Return the (X, Y) coordinate for the center point of the cell that contains the specified text.  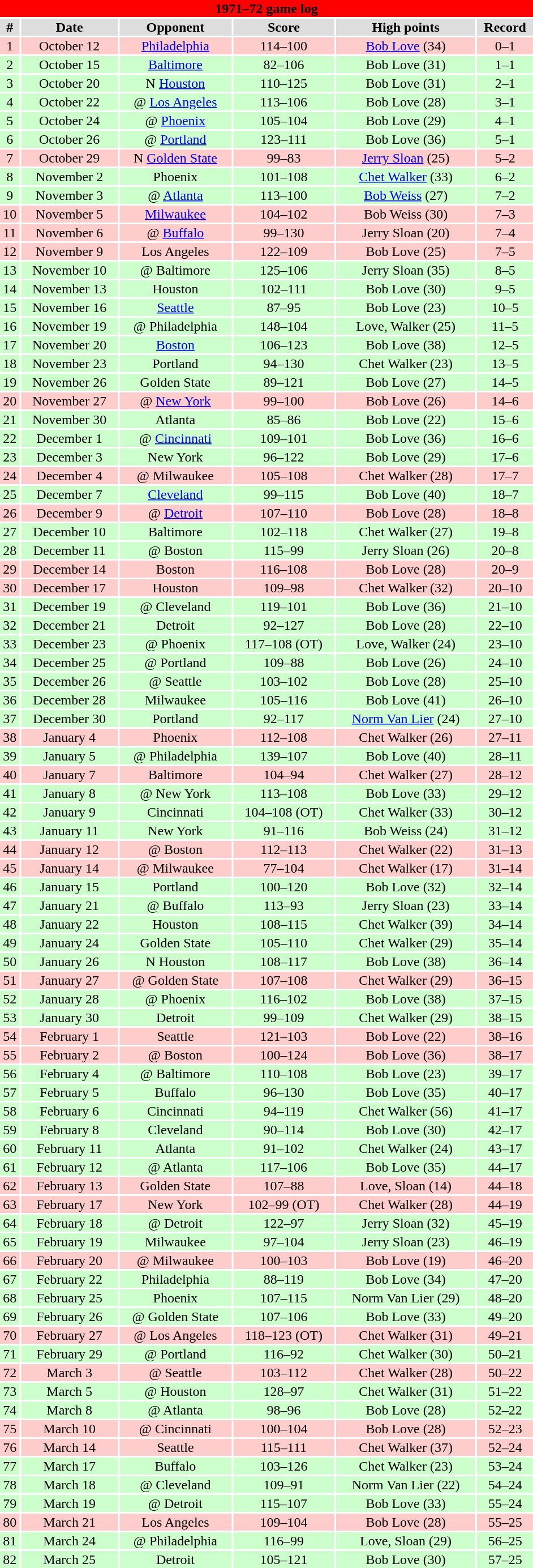
128–97 (284, 1391)
18–8 (505, 513)
66 (10, 1261)
34 (10, 663)
February 11 (69, 1148)
82–106 (284, 65)
March 10 (69, 1429)
100–120 (284, 887)
Chet Walker (39) (406, 924)
Jerry Sloan (25) (406, 158)
3 (10, 83)
105–116 (284, 700)
13 (10, 270)
October 20 (69, 83)
44 (10, 849)
Chet Walker (24) (406, 1148)
99–109 (284, 1018)
68 (10, 1298)
December 30 (69, 719)
36–15 (505, 980)
October 24 (69, 121)
Love, Sloan (29) (406, 1541)
5 (10, 121)
January 24 (69, 943)
116–102 (284, 999)
October 29 (69, 158)
11–5 (505, 326)
January 8 (69, 793)
22 (10, 438)
1–1 (505, 65)
February 27 (69, 1335)
December 26 (69, 681)
December 21 (69, 625)
9–5 (505, 289)
148–104 (284, 326)
March 8 (69, 1410)
125–106 (284, 270)
115–111 (284, 1447)
30 (10, 588)
16 (10, 326)
Jerry Sloan (35) (406, 270)
January 15 (69, 887)
Chet Walker (26) (406, 737)
123–111 (284, 139)
1971–72 game log (266, 8)
8 (10, 177)
26–10 (505, 700)
29–12 (505, 793)
7–5 (505, 251)
December 9 (69, 513)
February 20 (69, 1261)
59 (10, 1130)
Bob Love (25) (406, 251)
94–130 (284, 364)
November 23 (69, 364)
62 (10, 1186)
33–14 (505, 905)
November 20 (69, 345)
47–20 (505, 1279)
81 (10, 1541)
February 6 (69, 1111)
52–23 (505, 1429)
96–130 (284, 1092)
11 (10, 233)
@ Houston (175, 1391)
64 (10, 1223)
36 (10, 700)
121–103 (284, 1036)
60 (10, 1148)
October 26 (69, 139)
42–17 (505, 1130)
29 (10, 569)
December 11 (69, 550)
7–4 (505, 233)
113–108 (284, 793)
44–18 (505, 1186)
106–123 (284, 345)
14–5 (505, 382)
November 19 (69, 326)
23–10 (505, 644)
118–123 (OT) (284, 1335)
February 19 (69, 1242)
27 (10, 532)
103–102 (284, 681)
February 22 (69, 1279)
December 7 (69, 494)
Record (505, 27)
104–94 (284, 775)
105–108 (284, 476)
102–118 (284, 532)
N Golden State (175, 158)
January 27 (69, 980)
7–3 (505, 214)
47 (10, 905)
104–108 (OT) (284, 812)
94–119 (284, 1111)
98–96 (284, 1410)
105–104 (284, 121)
November 27 (69, 401)
113–100 (284, 195)
33 (10, 644)
96–122 (284, 457)
Bob Love (32) (406, 887)
89–121 (284, 382)
28–12 (505, 775)
25–10 (505, 681)
8–5 (505, 270)
52–22 (505, 1410)
24–10 (505, 663)
38 (10, 737)
27–10 (505, 719)
100–103 (284, 1261)
10–5 (505, 307)
February 5 (69, 1092)
Jerry Sloan (26) (406, 550)
26 (10, 513)
4–1 (505, 121)
57 (10, 1092)
Jerry Sloan (32) (406, 1223)
52–24 (505, 1447)
28–11 (505, 756)
69 (10, 1317)
39 (10, 756)
82 (10, 1560)
49 (10, 943)
41–17 (505, 1111)
November 5 (69, 214)
30–12 (505, 812)
109–104 (284, 1522)
February 13 (69, 1186)
109–98 (284, 588)
45 (10, 868)
55–25 (505, 1522)
18 (10, 364)
February 17 (69, 1204)
49–21 (505, 1335)
122–97 (284, 1223)
55–24 (505, 1503)
20–8 (505, 550)
99–100 (284, 401)
February 2 (69, 1055)
December 1 (69, 438)
12 (10, 251)
January 7 (69, 775)
January 12 (69, 849)
28 (10, 550)
50–21 (505, 1354)
February 18 (69, 1223)
109–91 (284, 1485)
25 (10, 494)
5–1 (505, 139)
27–11 (505, 737)
Norm Van Lier (24) (406, 719)
24 (10, 476)
December 23 (69, 644)
65 (10, 1242)
Bob Weiss (27) (406, 195)
79 (10, 1503)
High points (406, 27)
97–104 (284, 1242)
87–95 (284, 307)
54–24 (505, 1485)
November 6 (69, 233)
Bob Love (27) (406, 382)
March 5 (69, 1391)
Score (284, 27)
November 3 (69, 195)
March 18 (69, 1485)
35–14 (505, 943)
109–101 (284, 438)
January 5 (69, 756)
108–117 (284, 962)
38–17 (505, 1055)
November 2 (69, 177)
32–14 (505, 887)
31–14 (505, 868)
January 4 (69, 737)
March 21 (69, 1522)
119–101 (284, 606)
2 (10, 65)
103–126 (284, 1466)
34–14 (505, 924)
17–6 (505, 457)
48–20 (505, 1298)
50–22 (505, 1373)
19–8 (505, 532)
17 (10, 345)
December 14 (69, 569)
March 25 (69, 1560)
14 (10, 289)
17–7 (505, 476)
46 (10, 887)
January 14 (69, 868)
Bob Love (19) (406, 1261)
31–13 (505, 849)
77 (10, 1466)
Chet Walker (56) (406, 1111)
91–116 (284, 831)
76 (10, 1447)
53–24 (505, 1466)
Chet Walker (30) (406, 1354)
38–15 (505, 1018)
107–115 (284, 1298)
91–102 (284, 1148)
92–117 (284, 719)
February 12 (69, 1167)
Chet Walker (37) (406, 1447)
40 (10, 775)
March 24 (69, 1541)
November 16 (69, 307)
Chet Walker (32) (406, 588)
43 (10, 831)
January 21 (69, 905)
December 17 (69, 588)
42 (10, 812)
20–10 (505, 588)
55 (10, 1055)
104–102 (284, 214)
122–109 (284, 251)
71 (10, 1354)
112–113 (284, 849)
51–22 (505, 1391)
88–119 (284, 1279)
101–108 (284, 177)
Love, Walker (24) (406, 644)
116–92 (284, 1354)
December 3 (69, 457)
Norm Van Lier (22) (406, 1485)
7 (10, 158)
12–5 (505, 345)
31–12 (505, 831)
109–88 (284, 663)
75 (10, 1429)
90–114 (284, 1130)
107–110 (284, 513)
112–108 (284, 737)
103–112 (284, 1373)
113–106 (284, 102)
December 4 (69, 476)
March 14 (69, 1447)
10 (10, 214)
39–17 (505, 1074)
November 26 (69, 382)
6–2 (505, 177)
85–86 (284, 420)
October 22 (69, 102)
77–104 (284, 868)
41 (10, 793)
139–107 (284, 756)
4 (10, 102)
January 26 (69, 962)
March 17 (69, 1466)
116–99 (284, 1541)
45–19 (505, 1223)
114–100 (284, 46)
18–7 (505, 494)
105–110 (284, 943)
December 25 (69, 663)
46–20 (505, 1261)
Chet Walker (17) (406, 868)
108–115 (284, 924)
December 28 (69, 700)
116–108 (284, 569)
57–25 (505, 1560)
100–124 (284, 1055)
5–2 (505, 158)
70 (10, 1335)
35 (10, 681)
Bob Weiss (30) (406, 214)
44–19 (505, 1204)
February 8 (69, 1130)
105–121 (284, 1560)
Bob Weiss (24) (406, 831)
November 10 (69, 270)
43–17 (505, 1148)
March 19 (69, 1503)
October 12 (69, 46)
14–6 (505, 401)
13–5 (505, 364)
Bob Love (41) (406, 700)
110–125 (284, 83)
38–16 (505, 1036)
Love, Sloan (14) (406, 1186)
56–25 (505, 1541)
102–111 (284, 289)
16–6 (505, 438)
15–6 (505, 420)
20 (10, 401)
22–10 (505, 625)
7–2 (505, 195)
Date (69, 27)
February 29 (69, 1354)
February 1 (69, 1036)
52 (10, 999)
99–83 (284, 158)
67 (10, 1279)
Opponent (175, 27)
March 3 (69, 1373)
37 (10, 719)
58 (10, 1111)
6 (10, 139)
January 11 (69, 831)
115–99 (284, 550)
January 28 (69, 999)
# (10, 27)
63 (10, 1204)
48 (10, 924)
February 25 (69, 1298)
113–93 (284, 905)
15 (10, 307)
December 10 (69, 532)
23 (10, 457)
115–107 (284, 1503)
46–19 (505, 1242)
107–88 (284, 1186)
19 (10, 382)
80 (10, 1522)
107–106 (284, 1317)
117–108 (OT) (284, 644)
32 (10, 625)
21 (10, 420)
Chet Walker (22) (406, 849)
110–108 (284, 1074)
40–17 (505, 1092)
3–1 (505, 102)
January 30 (69, 1018)
50 (10, 962)
9 (10, 195)
102–99 (OT) (284, 1204)
Jerry Sloan (20) (406, 233)
74 (10, 1410)
January 9 (69, 812)
78 (10, 1485)
21–10 (505, 606)
February 26 (69, 1317)
November 30 (69, 420)
117–106 (284, 1167)
Norm Van Lier (29) (406, 1298)
Love, Walker (25) (406, 326)
53 (10, 1018)
61 (10, 1167)
October 15 (69, 65)
99–130 (284, 233)
100–104 (284, 1429)
December 19 (69, 606)
73 (10, 1391)
November 9 (69, 251)
44–17 (505, 1167)
January 22 (69, 924)
51 (10, 980)
November 13 (69, 289)
36–14 (505, 962)
2–1 (505, 83)
99–115 (284, 494)
49–20 (505, 1317)
54 (10, 1036)
37–15 (505, 999)
1 (10, 46)
56 (10, 1074)
0–1 (505, 46)
72 (10, 1373)
107–108 (284, 980)
31 (10, 606)
92–127 (284, 625)
February 4 (69, 1074)
20–9 (505, 569)
